Determine the [X, Y] coordinate at the center of the cell enclosing the given text.  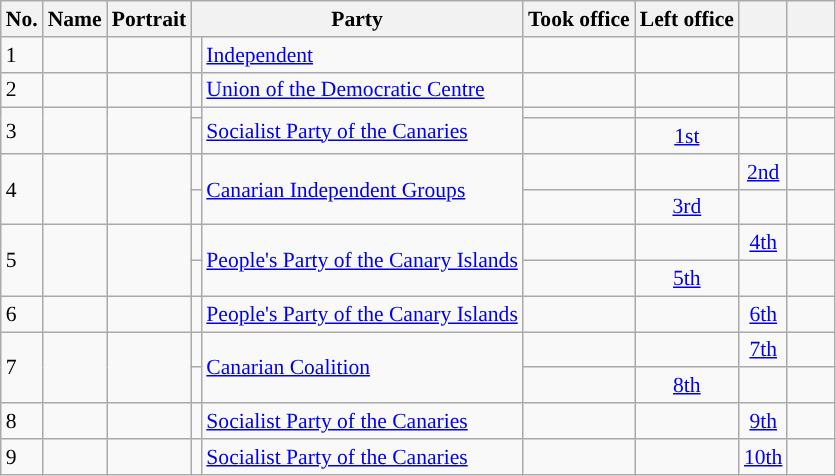
3 [22, 131]
5th [687, 279]
2nd [764, 172]
Canarian Independent Groups [362, 190]
9th [764, 421]
7th [764, 350]
Canarian Coalition [362, 368]
Name [75, 19]
Independent [362, 55]
1st [687, 136]
6th [764, 314]
1 [22, 55]
Union of the Democratic Centre [362, 90]
4 [22, 190]
Party [357, 19]
6 [22, 314]
Portrait [149, 19]
Left office [687, 19]
9 [22, 457]
No. [22, 19]
Took office [579, 19]
10th [764, 457]
4th [764, 243]
8th [687, 386]
2 [22, 90]
7 [22, 368]
5 [22, 260]
8 [22, 421]
3rd [687, 207]
